Output the (X, Y) coordinate of the center of the cell containing the given text.  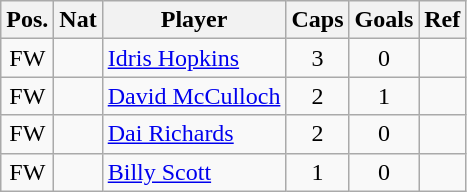
Idris Hopkins (194, 58)
Goals (384, 20)
3 (318, 58)
David McCulloch (194, 96)
Dai Richards (194, 134)
Billy Scott (194, 172)
Caps (318, 20)
Ref (442, 20)
Pos. (28, 20)
Nat (78, 20)
Player (194, 20)
